From the cell containing the given text, extract its center point as [X, Y] coordinate. 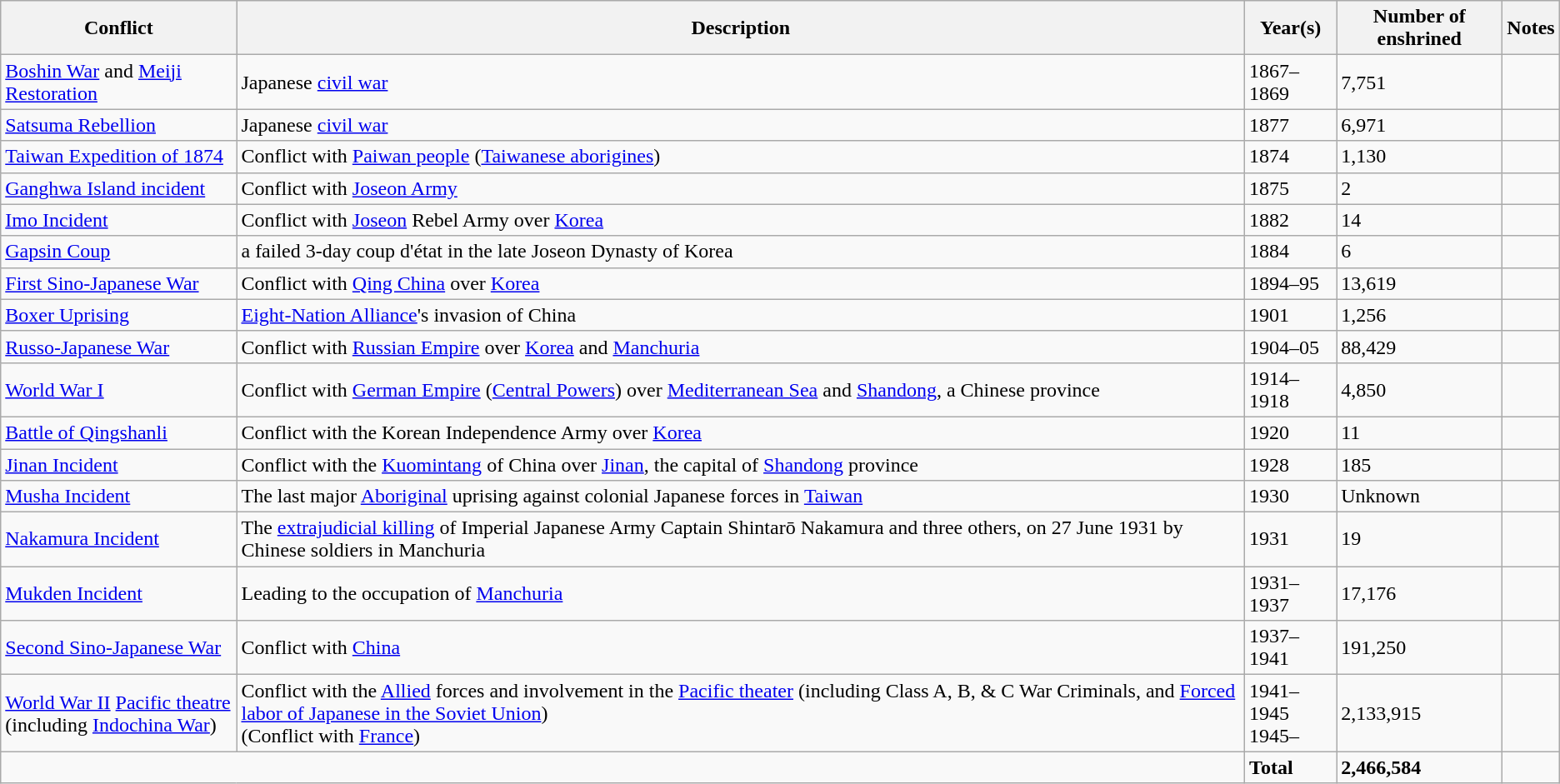
Conflict with China [741, 648]
1894–95 [1291, 283]
Conflict with German Empire (Central Powers) over Mediterranean Sea and Shandong, a Chinese province [741, 390]
Conflict with Russian Empire over Korea and Manchuria [741, 347]
Conflict with Paiwan people (Taiwanese aborigines) [741, 157]
Conflict with the Korean Independence Army over Korea [741, 432]
Total [1291, 767]
1920 [1291, 432]
1867–1869 [1291, 82]
1928 [1291, 464]
Year(s) [1291, 28]
a failed 3-day coup d'état in the late Joseon Dynasty of Korea [741, 252]
Russo-Japanese War [118, 347]
Second Sino-Japanese War [118, 648]
13,619 [1420, 283]
1,130 [1420, 157]
Jinan Incident [118, 464]
Satsuma Rebellion [118, 125]
17,176 [1420, 593]
1,256 [1420, 315]
1904–05 [1291, 347]
Conflict with Joseon Rebel Army over Korea [741, 220]
1930 [1291, 497]
1884 [1291, 252]
Notes [1531, 28]
Boshin War and Meiji Restoration [118, 82]
1882 [1291, 220]
Description [741, 28]
185 [1420, 464]
Eight-Nation Alliance's invasion of China [741, 315]
Ganghwa Island incident [118, 188]
Mukden Incident [118, 593]
Musha Incident [118, 497]
2,466,584 [1420, 767]
Nakamura Incident [118, 540]
Taiwan Expedition of 1874 [118, 157]
Gapsin Coup [118, 252]
1874 [1291, 157]
2,133,915 [1420, 713]
4,850 [1420, 390]
1914–1918 [1291, 390]
Conflict with Joseon Army [741, 188]
1931 [1291, 540]
Imo Incident [118, 220]
191,250 [1420, 648]
2 [1420, 188]
19 [1420, 540]
World War II Pacific theatre (including Indochina War) [118, 713]
11 [1420, 432]
1875 [1291, 188]
Conflict with Qing China over Korea [741, 283]
1877 [1291, 125]
7,751 [1420, 82]
Conflict [118, 28]
Battle of Qingshanli [118, 432]
1901 [1291, 315]
Conflict with the Kuomintang of China over Jinan, the capital of Shandong province [741, 464]
Leading to the occupation of Manchuria [741, 593]
The last major Aboriginal uprising against colonial Japanese forces in Taiwan [741, 497]
1931–1937 [1291, 593]
1941–19451945– [1291, 713]
6 [1420, 252]
Boxer Uprising [118, 315]
Unknown [1420, 497]
Number of enshrined [1420, 28]
6,971 [1420, 125]
The extrajudicial killing of Imperial Japanese Army Captain Shintarō Nakamura and three others, on 27 June 1931 by Chinese soldiers in Manchuria [741, 540]
World War I [118, 390]
1937–1941 [1291, 648]
First Sino-Japanese War [118, 283]
14 [1420, 220]
88,429 [1420, 347]
